Determine the [x, y] coordinate at the center of the cell enclosing the given text.  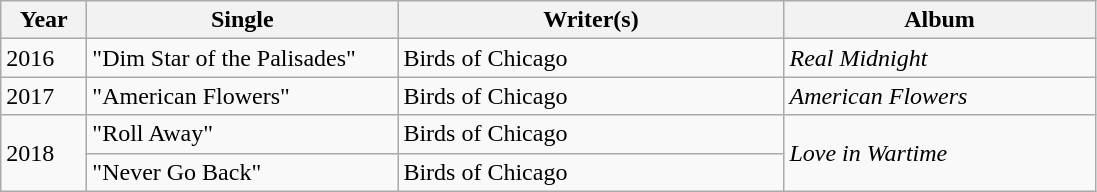
Writer(s) [591, 20]
"Never Go Back" [242, 172]
Real Midnight [940, 58]
Love in Wartime [940, 153]
Year [44, 20]
"Roll Away" [242, 134]
"American Flowers" [242, 96]
American Flowers [940, 96]
2018 [44, 153]
Album [940, 20]
2017 [44, 96]
2016 [44, 58]
"Dim Star of the Palisades" [242, 58]
Single [242, 20]
